Locate the cell with the specified text and output its [x, y] center coordinate. 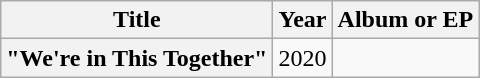
Year [302, 20]
Title [137, 20]
"We're in This Together" [137, 58]
Album or EP [406, 20]
2020 [302, 58]
